Identify which cell holds the provided text, then report its (X, Y) central coordinate. 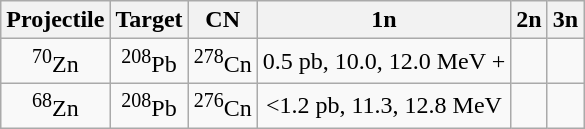
276Cn (222, 106)
70Zn (56, 62)
278Cn (222, 62)
0.5 pb, 10.0, 12.0 MeV + (384, 62)
CN (222, 20)
2n (529, 20)
<1.2 pb, 11.3, 12.8 MeV (384, 106)
3n (565, 20)
68Zn (56, 106)
1n (384, 20)
Target (149, 20)
Projectile (56, 20)
